From the cell containing the given text, extract its center point as [X, Y] coordinate. 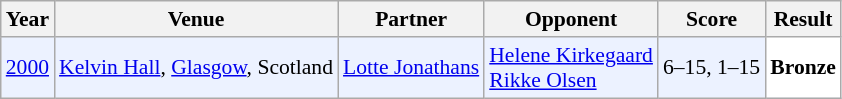
2000 [28, 68]
Score [712, 19]
Lotte Jonathans [411, 68]
Bronze [803, 68]
Partner [411, 19]
Opponent [571, 19]
Result [803, 19]
6–15, 1–15 [712, 68]
Year [28, 19]
Kelvin Hall, Glasgow, Scotland [196, 68]
Helene Kirkegaard Rikke Olsen [571, 68]
Venue [196, 19]
